Capture the cell that displays the provided text and extract its [x, y] central coordinate. 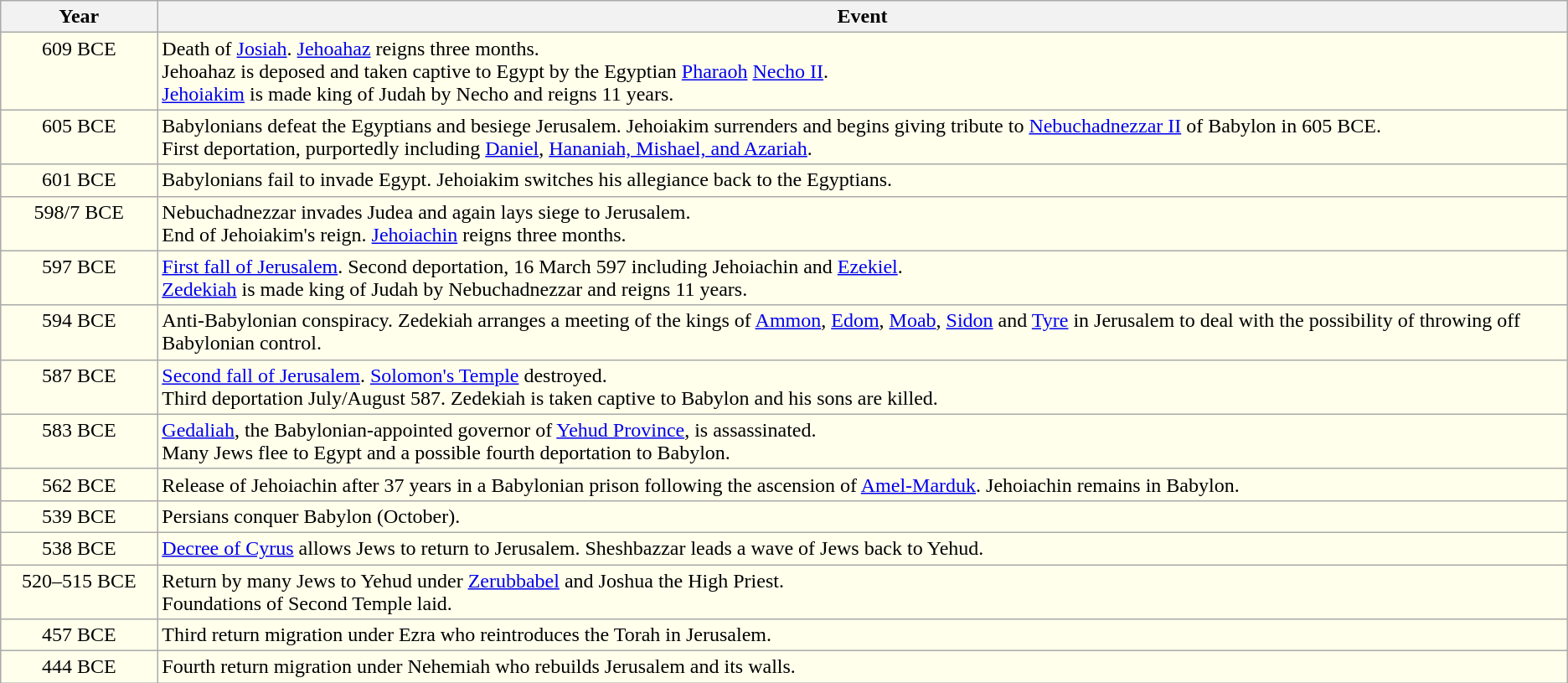
609 BCE [79, 71]
538 BCE [79, 548]
Persians conquer Babylon (October). [863, 516]
Decree of Cyrus allows Jews to return to Jerusalem. Sheshbazzar leads a wave of Jews back to Yehud. [863, 548]
444 BCE [79, 667]
Event [863, 17]
587 BCE [79, 387]
Year [79, 17]
Third return migration under Ezra who reintroduces the Torah in Jerusalem. [863, 635]
594 BCE [79, 332]
Babylonians fail to invade Egypt. Jehoiakim switches his allegiance back to the Egyptians. [863, 180]
Fourth return migration under Nehemiah who rebuilds Jerusalem and its walls. [863, 667]
Nebuchadnezzar invades Judea and again lays siege to Jerusalem. End of Jehoiakim's reign. Jehoiachin reigns three months. [863, 223]
597 BCE [79, 278]
539 BCE [79, 516]
601 BCE [79, 180]
598/7 BCE [79, 223]
605 BCE [79, 137]
457 BCE [79, 635]
583 BCE [79, 441]
Gedaliah, the Babylonian-appointed governor of Yehud Province, is assassinated. Many Jews flee to Egypt and a possible fourth deportation to Babylon. [863, 441]
520–515 BCE [79, 592]
Release of Jehoiachin after 37 years in a Babylonian prison following the ascension of Amel-Marduk. Jehoiachin remains in Babylon. [863, 484]
562 BCE [79, 484]
Return by many Jews to Yehud under Zerubbabel and Joshua the High Priest. Foundations of Second Temple laid. [863, 592]
